Pinpoint the cell where the given text exists, returning its (x, y) midpoint coordinate. 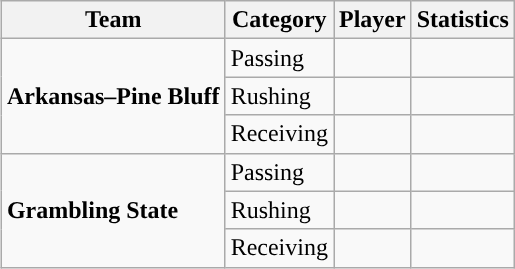
Grambling State (113, 210)
Statistics (462, 20)
Category (279, 20)
Team (113, 20)
Arkansas–Pine Bluff (113, 96)
Player (373, 20)
